Determine the [x, y] coordinate at the center of the cell enclosing the given text.  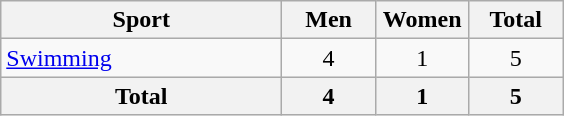
Sport [142, 20]
Swimming [142, 58]
Women [422, 20]
Men [329, 20]
